For the text-containing cell, return its midpoint in [x, y] coordinate format. 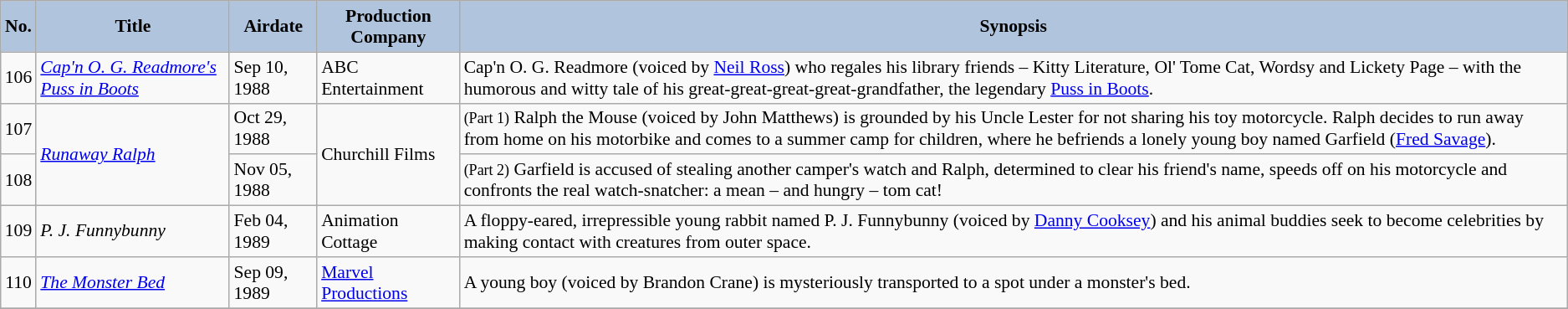
109 [18, 231]
Marvel Productions [388, 283]
Churchill Films [388, 154]
Cap'n O. G. Readmore's Puss in Boots [132, 77]
Synopsis [1014, 27]
Title [132, 27]
110 [18, 283]
Oct 29, 1988 [273, 129]
106 [18, 77]
Feb 04, 1989 [273, 231]
A young boy (voiced by Brandon Crane) is mysteriously transported to a spot under a monster's bed. [1014, 283]
Nov 05, 1988 [273, 181]
P. J. Funnybunny [132, 231]
Animation Cottage [388, 231]
Production Company [388, 27]
Sep 10, 1988 [273, 77]
Airdate [273, 27]
The Monster Bed [132, 283]
Runaway Ralph [132, 154]
No. [18, 27]
ABC Entertainment [388, 77]
108 [18, 181]
107 [18, 129]
Sep 09, 1989 [273, 283]
